Locate the cell with the specified text and output its [X, Y] center coordinate. 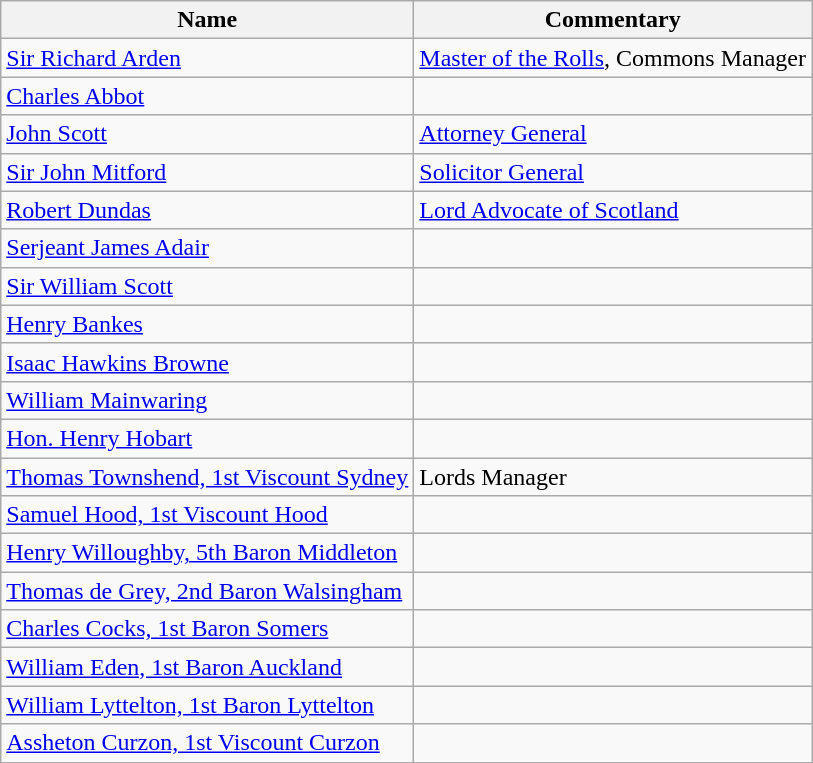
Henry Bankes [208, 324]
Assheton Curzon, 1st Viscount Curzon [208, 743]
Samuel Hood, 1st Viscount Hood [208, 515]
Name [208, 20]
Lord Advocate of Scotland [613, 210]
Sir William Scott [208, 286]
Solicitor General [613, 172]
Lords Manager [613, 477]
John Scott [208, 134]
Master of the Rolls, Commons Manager [613, 58]
Sir Richard Arden [208, 58]
Commentary [613, 20]
Charles Abbot [208, 96]
William Lyttelton, 1st Baron Lyttelton [208, 705]
Attorney General [613, 134]
Henry Willoughby, 5th Baron Middleton [208, 553]
Sir John Mitford [208, 172]
Isaac Hawkins Browne [208, 362]
Hon. Henry Hobart [208, 438]
Thomas Townshend, 1st Viscount Sydney [208, 477]
Serjeant James Adair [208, 248]
William Eden, 1st Baron Auckland [208, 667]
Thomas de Grey, 2nd Baron Walsingham [208, 591]
William Mainwaring [208, 400]
Robert Dundas [208, 210]
Charles Cocks, 1st Baron Somers [208, 629]
